For the text-containing cell, return its midpoint in [x, y] coordinate format. 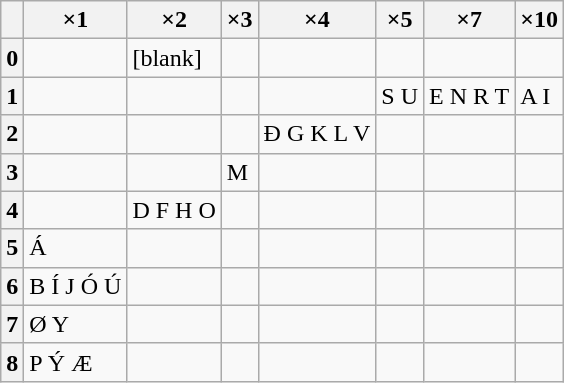
E N R T [470, 96]
×10 [540, 20]
3 [12, 172]
0 [12, 58]
B Í J Ó Ú [76, 286]
M [240, 172]
5 [12, 248]
Ø Y [76, 324]
×7 [470, 20]
2 [12, 134]
8 [12, 362]
Á [76, 248]
A I [540, 96]
Ð G K L V [317, 134]
[blank] [174, 58]
×4 [317, 20]
4 [12, 210]
S U [400, 96]
1 [12, 96]
×2 [174, 20]
×5 [400, 20]
×3 [240, 20]
P Ý Æ [76, 362]
6 [12, 286]
D F H O [174, 210]
7 [12, 324]
×1 [76, 20]
